Capture the cell that displays the provided text and extract its [X, Y] central coordinate. 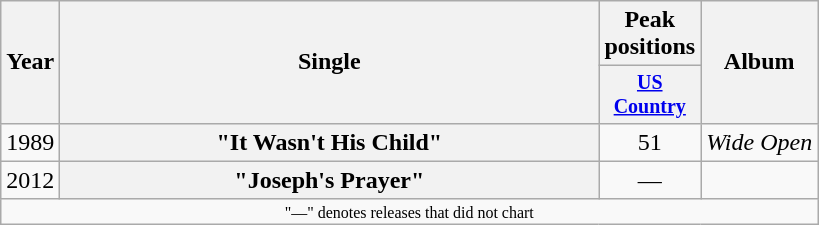
1989 [30, 142]
"It Wasn't His Child" [330, 142]
Single [330, 62]
— [650, 180]
51 [650, 142]
"Joseph's Prayer" [330, 180]
Peak positions [650, 34]
US Country [650, 94]
Wide Open [760, 142]
2012 [30, 180]
Year [30, 62]
Album [760, 62]
"—" denotes releases that did not chart [410, 211]
